Pinpoint the cell where the given text exists, returning its [X, Y] midpoint coordinate. 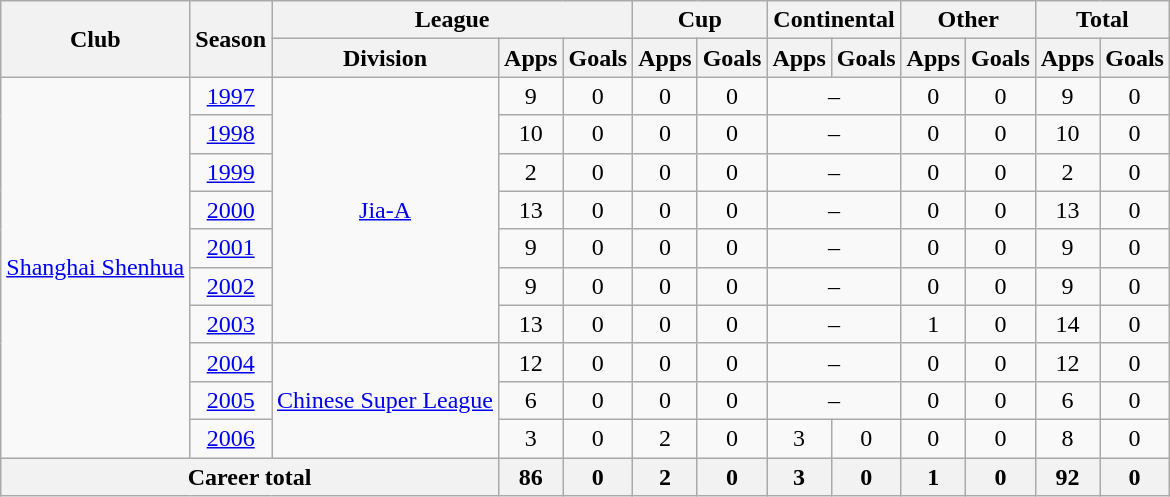
2003 [231, 324]
Shanghai Shenhua [96, 268]
2006 [231, 438]
Division [386, 58]
Total [1102, 20]
92 [1067, 477]
86 [531, 477]
14 [1067, 324]
2000 [231, 210]
Continental [834, 20]
Chinese Super League [386, 400]
1998 [231, 134]
Career total [250, 477]
League [452, 20]
2004 [231, 362]
8 [1067, 438]
1997 [231, 96]
2001 [231, 248]
Jia-A [386, 210]
2005 [231, 400]
Season [231, 39]
Club [96, 39]
1999 [231, 172]
Cup [700, 20]
2002 [231, 286]
Other [968, 20]
